For the text-containing cell, return its midpoint in [x, y] coordinate format. 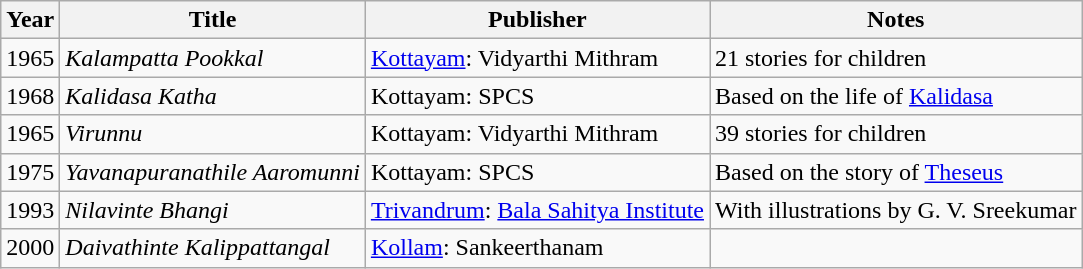
21 stories for children [896, 58]
With illustrations by G. V. Sreekumar [896, 210]
Kalidasa Katha [213, 96]
Based on the life of Kalidasa [896, 96]
Daivathinte Kalippattangal [213, 248]
Notes [896, 20]
1968 [30, 96]
1993 [30, 210]
Kollam: Sankeerthanam [537, 248]
1975 [30, 172]
Title [213, 20]
Year [30, 20]
Yavanapuranathile Aaromunni [213, 172]
39 stories for children [896, 134]
Kalampatta Pookkal [213, 58]
Based on the story of Theseus [896, 172]
Trivandrum: Bala Sahitya Institute [537, 210]
Nilavinte Bhangi [213, 210]
Virunnu [213, 134]
2000 [30, 248]
Publisher [537, 20]
